Scan for the cell matching the given text and deliver its (x, y) coordinate at center. 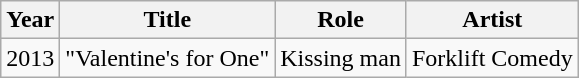
Forklift Comedy (492, 58)
"Valentine's for One" (168, 58)
Role (341, 20)
Kissing man (341, 58)
Title (168, 20)
Artist (492, 20)
2013 (30, 58)
Year (30, 20)
